Capture the cell that displays the provided text and extract its (x, y) central coordinate. 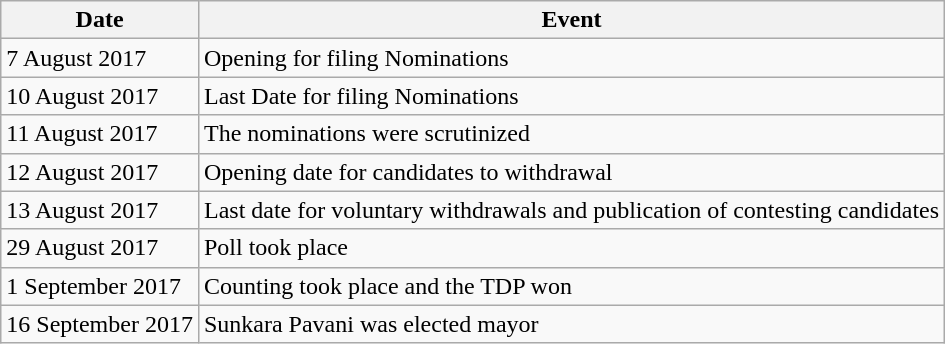
10 August 2017 (100, 96)
11 August 2017 (100, 134)
The nominations were scrutinized (571, 134)
7 August 2017 (100, 58)
Counting took place and the TDP won (571, 286)
Poll took place (571, 248)
29 August 2017 (100, 248)
Date (100, 20)
Opening date for candidates to withdrawal (571, 172)
Last date for voluntary withdrawals and publication of contesting candidates (571, 210)
12 August 2017 (100, 172)
Sunkara Pavani was elected mayor (571, 324)
16 September 2017 (100, 324)
1 September 2017 (100, 286)
Event (571, 20)
Last Date for filing Nominations (571, 96)
Opening for filing Nominations (571, 58)
13 August 2017 (100, 210)
